Determine the (X, Y) coordinate at the center of the cell enclosing the given text.  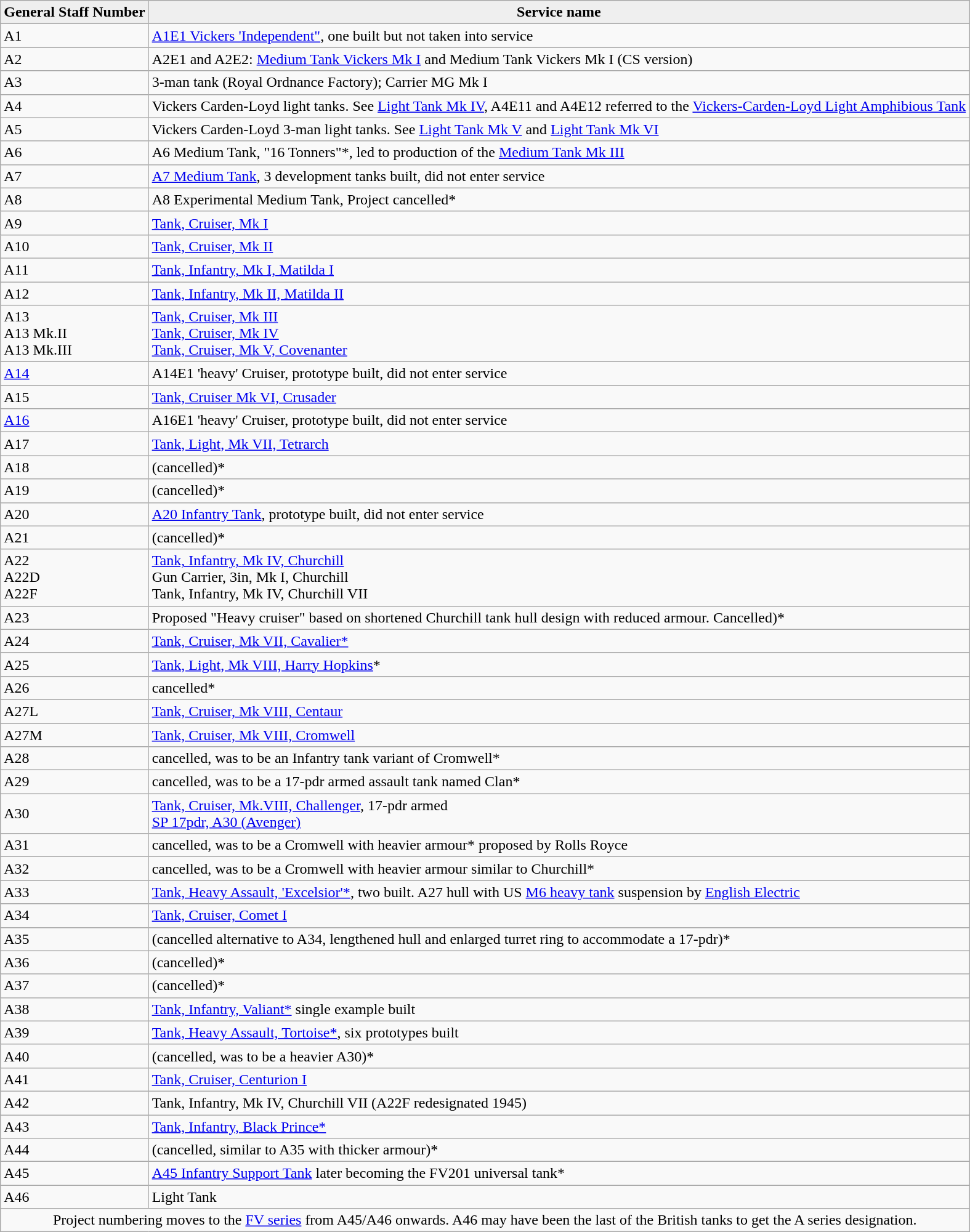
A16 (75, 421)
A35 (75, 939)
A2E1 and A2E2: Medium Tank Vickers Mk I and Medium Tank Vickers Mk I (CS version) (559, 59)
cancelled* (559, 688)
Tank, Light, Mk VII, Tetrarch (559, 444)
Light Tank (559, 1197)
A32 (75, 869)
A5 (75, 129)
Tank, Cruiser, Mk.VIII, Challenger, 17-pdr armed SP 17pdr, A30 (Avenger) (559, 814)
(cancelled, was to be a heavier A30)* (559, 1056)
A36 (75, 962)
A16E1 'heavy' Cruiser, prototype built, did not enter service (559, 421)
A44 (75, 1150)
A37 (75, 986)
A40 (75, 1056)
Tank, Infantry, Black Prince* (559, 1126)
Tank, Infantry, Mk I, Matilda I (559, 270)
A11 (75, 270)
Proposed "Heavy cruiser" based on shortened Churchill tank hull design with reduced armour. Cancelled)* (559, 618)
Tank, Cruiser, Comet I (559, 916)
A12 (75, 294)
A45 Infantry Support Tank later becoming the FV201 universal tank* (559, 1174)
A1 (75, 36)
A27M (75, 735)
Tank, Infantry, Mk IV, ChurchillGun Carrier, 3in, Mk I, Churchill Tank, Infantry, Mk IV, Churchill VII (559, 578)
A27L (75, 711)
A20 (75, 514)
cancelled, was to be a Cromwell with heavier armour* proposed by Rolls Royce (559, 845)
(cancelled, similar to A35 with thicker armour)* (559, 1150)
A1E1 Vickers 'Independent", one built but not taken into service (559, 36)
Vickers Carden-Loyd light tanks. See Light Tank Mk IV, A4E11 and A4E12 referred to the Vickers-Carden-Loyd Light Amphibious Tank (559, 106)
cancelled, was to be a Cromwell with heavier armour similar to Churchill* (559, 869)
Tank, Light, Mk VIII, Harry Hopkins* (559, 664)
Tank, Heavy Assault, 'Excelsior'*, two built. A27 hull with US M6 heavy tank suspension by English Electric (559, 892)
A33 (75, 892)
Project numbering moves to the FV series from A45/A46 onwards. A46 may have been the last of the British tanks to get the A series designation. (485, 1220)
A41 (75, 1079)
A24 (75, 641)
A19 (75, 491)
Tank, Cruiser, Mk I (559, 223)
Tank, Cruiser, Mk VII, Cavalier* (559, 641)
(cancelled alternative to A34, lengthened hull and enlarged turret ring to accommodate a 17-pdr)* (559, 939)
A39 (75, 1033)
cancelled, was to be a 17-pdr armed assault tank named Clan* (559, 782)
Tank, Heavy Assault, Tortoise*, six prototypes built (559, 1033)
cancelled, was to be an Infantry tank variant of Cromwell* (559, 759)
A8 Experimental Medium Tank, Project cancelled* (559, 199)
A17 (75, 444)
Tank, Infantry, Mk II, Matilda II (559, 294)
A9 (75, 223)
A10 (75, 246)
A34 (75, 916)
A18 (75, 467)
A38 (75, 1009)
A28 (75, 759)
Tank, Cruiser, Centurion I (559, 1079)
A3 (75, 83)
A45 (75, 1174)
A43 (75, 1126)
A2 (75, 59)
A13 A13 Mk.II A13 Mk.III (75, 334)
A30 (75, 814)
A29 (75, 782)
A15 (75, 397)
A21 (75, 537)
Tank, Cruiser, Mk II (559, 246)
General Staff Number (75, 12)
A25 (75, 664)
A6 Medium Tank, "16 Tonners"*, led to production of the Medium Tank Mk III (559, 153)
A8 (75, 199)
A14E1 'heavy' Cruiser, prototype built, did not enter service (559, 374)
A46 (75, 1197)
Vickers Carden-Loyd 3-man light tanks. See Light Tank Mk V and Light Tank Mk VI (559, 129)
A31 (75, 845)
A7 Medium Tank, 3 development tanks built, did not enter service (559, 176)
A23 (75, 618)
3-man tank (Royal Ordnance Factory); Carrier MG Mk I (559, 83)
A42 (75, 1103)
A4 (75, 106)
A7 (75, 176)
Tank, Cruiser Mk VI, Crusader (559, 397)
Tank, Infantry, Valiant* single example built (559, 1009)
Service name (559, 12)
Tank, Cruiser, Mk III Tank, Cruiser, Mk IVTank, Cruiser, Mk V, Covenanter (559, 334)
A26 (75, 688)
A22A22D A22F (75, 578)
Tank, Cruiser, Mk VIII, Centaur (559, 711)
A14 (75, 374)
Tank, Cruiser, Mk VIII, Cromwell (559, 735)
A20 Infantry Tank, prototype built, did not enter service (559, 514)
A6 (75, 153)
Tank, Infantry, Mk IV, Churchill VII (A22F redesignated 1945) (559, 1103)
